Locate the cell with the specified text and output its (x, y) center coordinate. 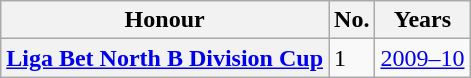
Years (422, 20)
2009–10 (422, 58)
Liga Bet North B Division Cup (165, 58)
No. (352, 20)
Honour (165, 20)
1 (352, 58)
